From the cell containing the given text, extract its center point as (x, y) coordinate. 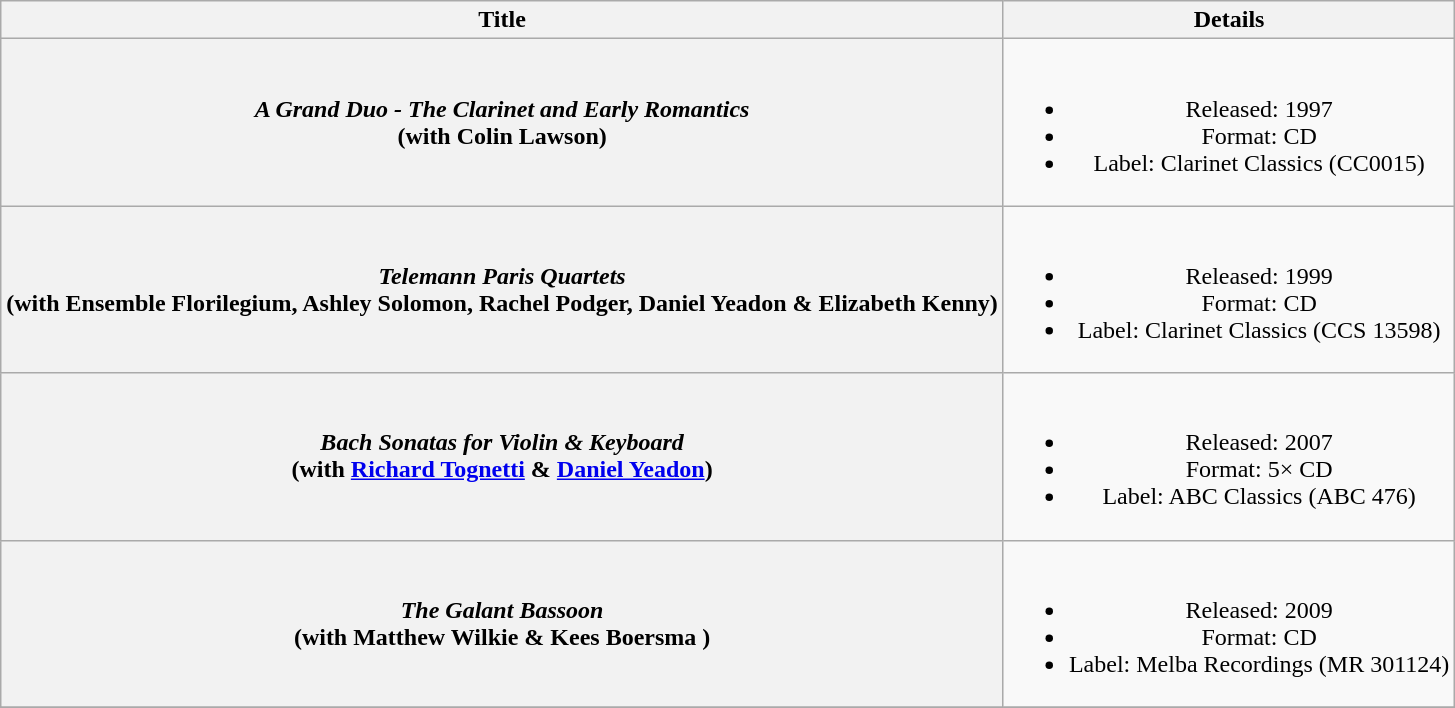
Details (1228, 20)
A Grand Duo - The Clarinet and Early Romantics (with Colin Lawson) (502, 122)
Released: 2007Format: 5× CDLabel: ABC Classics (ABC 476) (1228, 456)
Telemann Paris Quartets (with Ensemble Florilegium, Ashley Solomon, Rachel Podger, Daniel Yeadon & Elizabeth Kenny) (502, 290)
Bach Sonatas for Violin & Keyboard (with Richard Tognetti & Daniel Yeadon) (502, 456)
Released: 2009Format: CDLabel: Melba Recordings (MR 301124) (1228, 624)
The Galant Bassoon (with Matthew Wilkie & Kees Boersma ) (502, 624)
Released: 1999Format: CDLabel: Clarinet Classics (CCS 13598) (1228, 290)
Released: 1997Format: CDLabel: Clarinet Classics (CC0015) (1228, 122)
Title (502, 20)
